Pinpoint the cell where the given text exists, returning its [x, y] midpoint coordinate. 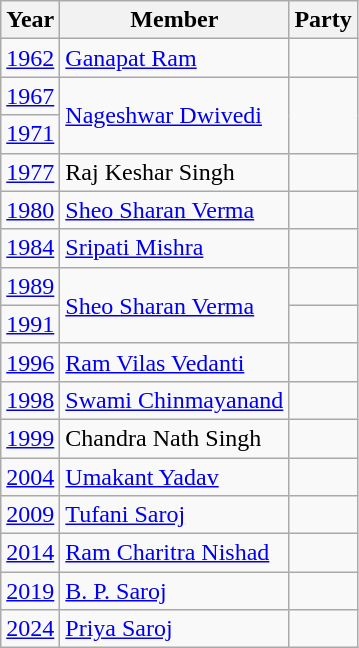
Ganapat Ram [174, 58]
1971 [30, 134]
1989 [30, 286]
Swami Chinmayanand [174, 400]
Ram Vilas Vedanti [174, 362]
Chandra Nath Singh [174, 438]
1991 [30, 324]
Year [30, 20]
1962 [30, 58]
2019 [30, 591]
2009 [30, 515]
2004 [30, 477]
1999 [30, 438]
Raj Keshar Singh [174, 172]
Nageshwar Dwivedi [174, 115]
B. P. Saroj [174, 591]
2024 [30, 629]
2014 [30, 553]
1984 [30, 248]
1980 [30, 210]
Ram Charitra Nishad [174, 553]
Party [323, 20]
Priya Saroj [174, 629]
1977 [30, 172]
Sripati Mishra [174, 248]
Member [174, 20]
1967 [30, 96]
1996 [30, 362]
1998 [30, 400]
Umakant Yadav [174, 477]
Tufani Saroj [174, 515]
